Identify which cell holds the provided text, then report its (X, Y) central coordinate. 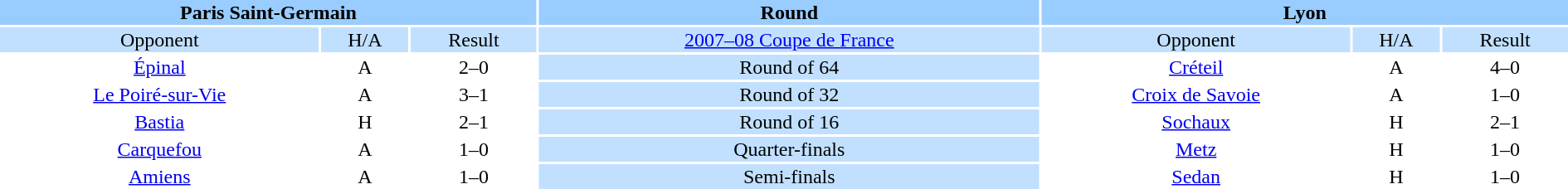
Bastia (159, 122)
Round (790, 12)
4–0 (1505, 67)
Amiens (159, 177)
Carquefou (159, 149)
3–1 (474, 94)
2–0 (474, 67)
Le Poiré-sur-Vie (159, 94)
Quarter-finals (790, 149)
Croix de Savoie (1196, 94)
Créteil (1196, 67)
Round of 64 (790, 67)
Paris Saint-Germain (269, 12)
2007–08 Coupe de France (790, 40)
Round of 16 (790, 122)
Lyon (1305, 12)
Sochaux (1196, 122)
Round of 32 (790, 94)
Semi-finals (790, 177)
Sedan (1196, 177)
Metz (1196, 149)
Épinal (159, 67)
